Return the [X, Y] coordinate for the center point of the cell that contains the specified text.  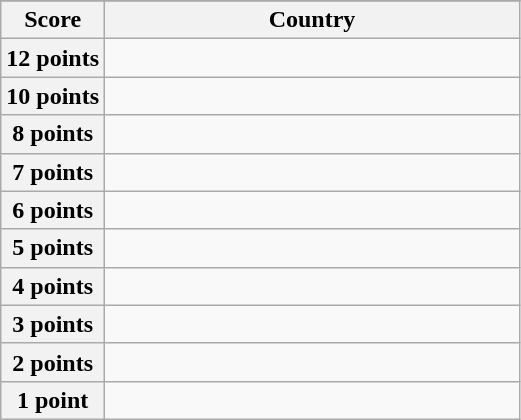
8 points [53, 134]
7 points [53, 172]
4 points [53, 286]
5 points [53, 248]
2 points [53, 362]
Country [312, 20]
3 points [53, 324]
10 points [53, 96]
12 points [53, 58]
Score [53, 20]
6 points [53, 210]
1 point [53, 400]
